From the cell containing the given text, extract its center point as [x, y] coordinate. 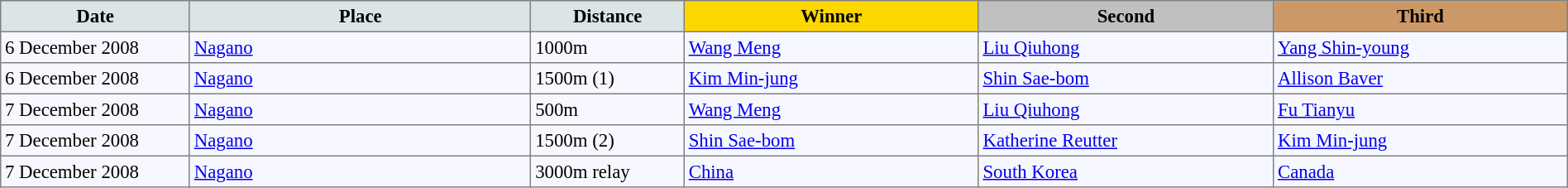
1500m (1) [608, 79]
1000m [608, 47]
Canada [1421, 171]
Distance [608, 17]
3000m relay [608, 171]
Fu Tianyu [1421, 109]
Date [96, 17]
500m [608, 109]
1500m (2) [608, 141]
Allison Baver [1421, 79]
Second [1126, 17]
South Korea [1126, 171]
Yang Shin-young [1421, 47]
Katherine Reutter [1126, 141]
Place [360, 17]
Third [1421, 17]
China [831, 171]
Winner [831, 17]
